Provide the (x, y) coordinate of the cell's center where the given text is located.  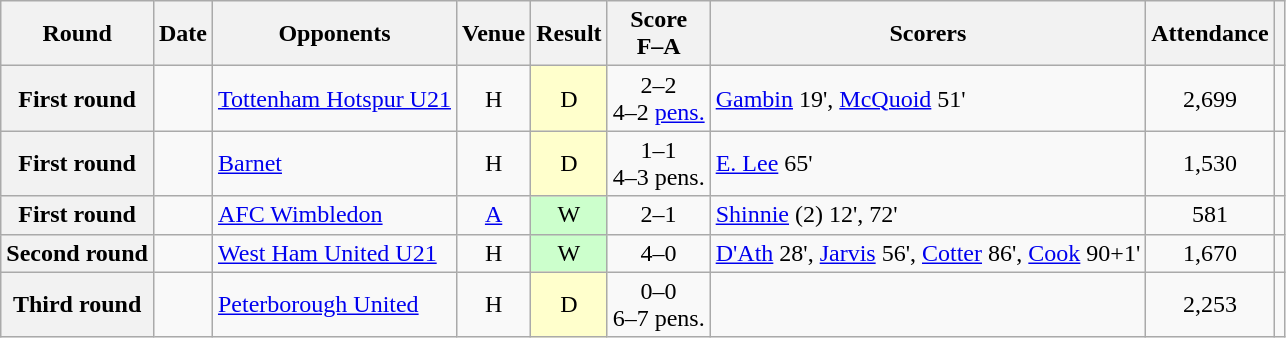
2–1 (658, 215)
4–0 (658, 253)
1,530 (1210, 164)
Result (569, 34)
ScoreF–A (658, 34)
Scorers (928, 34)
AFC Wimbledon (334, 215)
Venue (493, 34)
2,699 (1210, 98)
Barnet (334, 164)
Attendance (1210, 34)
Date (182, 34)
Third round (78, 304)
Peterborough United (334, 304)
Shinnie (2) 12', 72' (928, 215)
E. Lee 65' (928, 164)
Round (78, 34)
581 (1210, 215)
1–14–3 pens. (658, 164)
D'Ath 28', Jarvis 56', Cotter 86', Cook 90+1' (928, 253)
A (493, 215)
2,253 (1210, 304)
1,670 (1210, 253)
West Ham United U21 (334, 253)
2–24–2 pens. (658, 98)
Second round (78, 253)
0–06–7 pens. (658, 304)
Gambin 19', McQuoid 51' (928, 98)
Tottenham Hotspur U21 (334, 98)
Opponents (334, 34)
